Return (X, Y) of the center of cell containing provided text 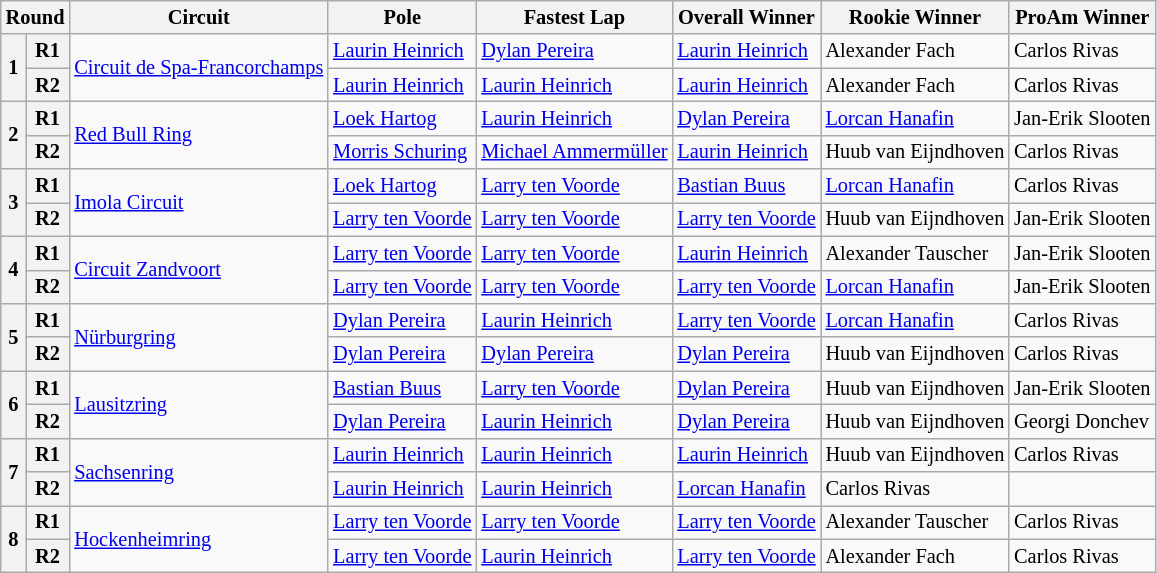
Georgi Donchev (1082, 421)
Circuit (198, 17)
Circuit Zandvoort (198, 270)
7 (14, 472)
Overall Winner (746, 17)
Circuit de Spa-Francorchamps (198, 68)
Fastest Lap (574, 17)
Nürburgring (198, 336)
Sachsenring (198, 472)
Red Bull Ring (198, 134)
Morris Schuring (402, 152)
Imola Circuit (198, 202)
3 (14, 202)
ProAm Winner (1082, 17)
Michael Ammermüller (574, 152)
2 (14, 134)
5 (14, 336)
4 (14, 270)
Round (36, 17)
Hockenheimring (198, 538)
6 (14, 404)
Rookie Winner (916, 17)
Pole (402, 17)
8 (14, 538)
1 (14, 68)
Lausitzring (198, 404)
